For the text-containing cell, return its midpoint in [X, Y] coordinate format. 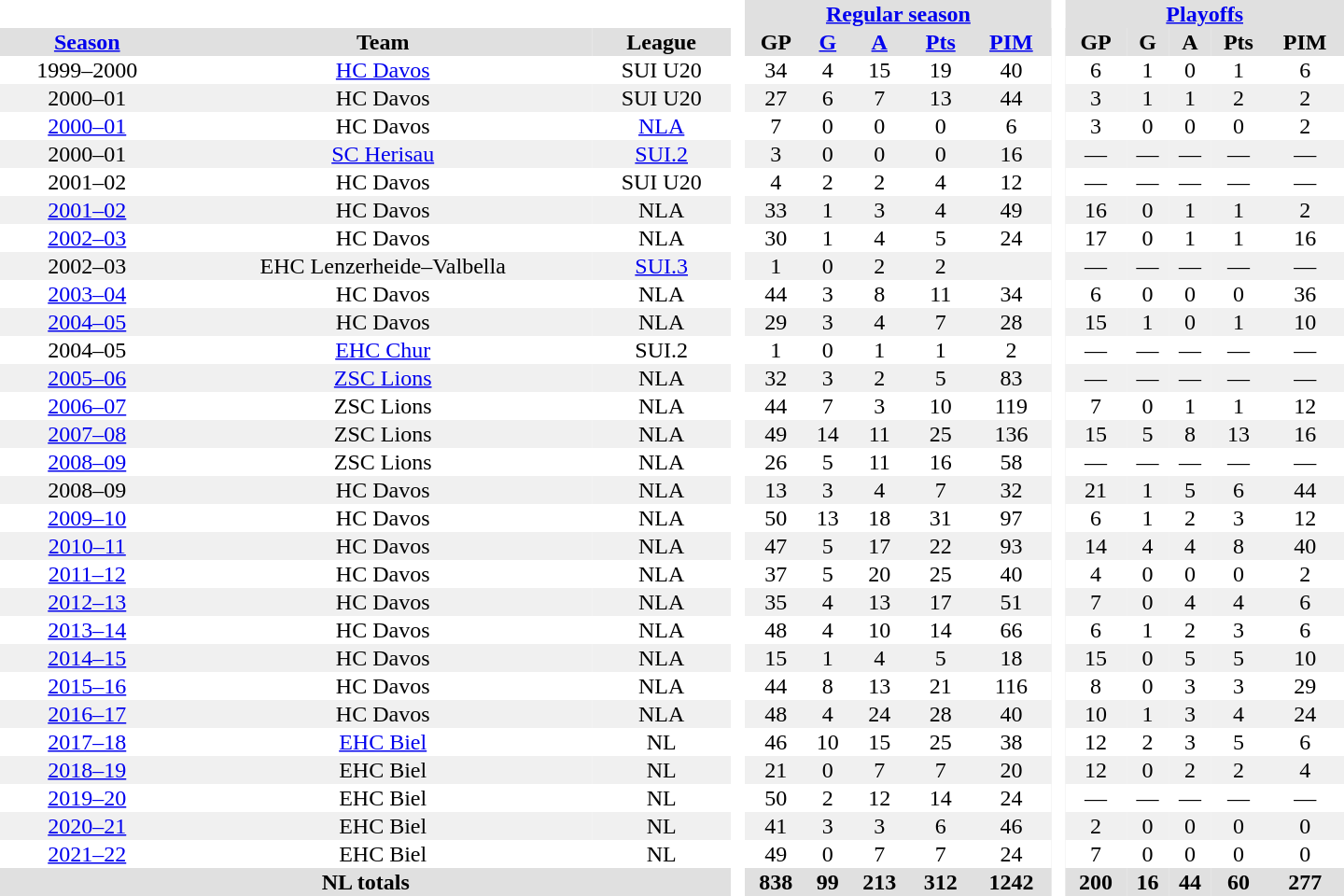
2015–16 [88, 686]
2010–11 [88, 546]
1999–2000 [88, 70]
37 [777, 574]
2016–17 [88, 714]
2007–08 [88, 434]
EHC Chur [383, 350]
277 [1305, 882]
2013–14 [88, 630]
51 [1012, 602]
2019–20 [88, 798]
SC Herisau [383, 154]
2009–10 [88, 518]
41 [777, 826]
119 [1012, 406]
2018–19 [88, 770]
2011–12 [88, 574]
36 [1305, 294]
116 [1012, 686]
58 [1012, 462]
33 [777, 210]
2012–13 [88, 602]
31 [941, 518]
1242 [1012, 882]
2020–21 [88, 826]
200 [1096, 882]
NL totals [366, 882]
93 [1012, 546]
2017–18 [88, 742]
Regular season [899, 14]
2003–04 [88, 294]
66 [1012, 630]
30 [777, 238]
213 [879, 882]
97 [1012, 518]
19 [941, 70]
2021–22 [88, 854]
38 [1012, 742]
47 [777, 546]
838 [777, 882]
60 [1239, 882]
27 [777, 98]
SUI.3 [662, 266]
Team [383, 42]
2005–06 [88, 378]
22 [941, 546]
Playoffs [1204, 14]
2014–15 [88, 658]
99 [827, 882]
2006–07 [88, 406]
136 [1012, 434]
26 [777, 462]
35 [777, 602]
Season [88, 42]
EHC Lenzerheide–Valbella [383, 266]
League [662, 42]
83 [1012, 378]
312 [941, 882]
